Return [X, Y] of the center of cell containing provided text 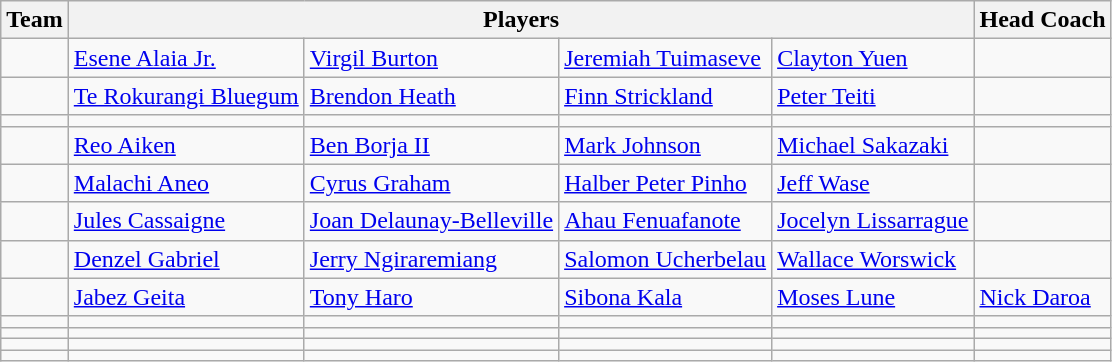
Jules Cassaigne [186, 221]
Reo Aiken [186, 145]
Virgil Burton [431, 58]
Peter Teiti [873, 96]
Head Coach [1042, 20]
Finn Strickland [666, 96]
Tony Haro [431, 297]
Salomon Ucherbelau [666, 259]
Nick Daroa [1042, 297]
Players [521, 20]
Joan Delaunay-Belleville [431, 221]
Jeremiah Tuimaseve [666, 58]
Moses Lune [873, 297]
Denzel Gabriel [186, 259]
Michael Sakazaki [873, 145]
Jerry Ngiraremiang [431, 259]
Mark Johnson [666, 145]
Clayton Yuen [873, 58]
Ben Borja II [431, 145]
Team [35, 20]
Sibona Kala [666, 297]
Wallace Worswick [873, 259]
Esene Alaia Jr. [186, 58]
Ahau Fenuafanote [666, 221]
Te Rokurangi Bluegum [186, 96]
Cyrus Graham [431, 183]
Halber Peter Pinho [666, 183]
Jeff Wase [873, 183]
Malachi Aneo [186, 183]
Jocelyn Lissarrague [873, 221]
Jabez Geita [186, 297]
Brendon Heath [431, 96]
